Search for the cell housing the specified text and yield its (X, Y) center coordinate. 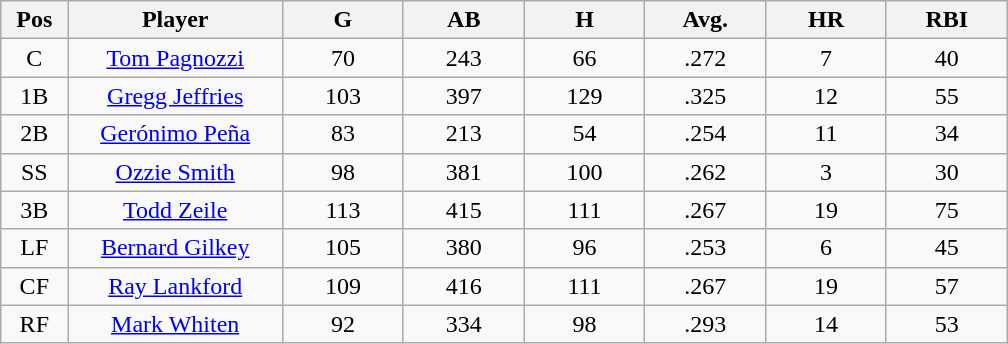
66 (584, 58)
45 (946, 248)
96 (584, 248)
Ray Lankford (176, 286)
103 (344, 96)
SS (34, 172)
6 (826, 248)
.253 (706, 248)
7 (826, 58)
AB (464, 20)
14 (826, 324)
54 (584, 134)
334 (464, 324)
381 (464, 172)
129 (584, 96)
.262 (706, 172)
55 (946, 96)
415 (464, 210)
100 (584, 172)
12 (826, 96)
.272 (706, 58)
75 (946, 210)
Gregg Jeffries (176, 96)
RF (34, 324)
53 (946, 324)
1B (34, 96)
2B (34, 134)
416 (464, 286)
Tom Pagnozzi (176, 58)
70 (344, 58)
40 (946, 58)
380 (464, 248)
Gerónimo Peña (176, 134)
G (344, 20)
Pos (34, 20)
Avg. (706, 20)
397 (464, 96)
243 (464, 58)
.254 (706, 134)
.293 (706, 324)
83 (344, 134)
Bernard Gilkey (176, 248)
RBI (946, 20)
105 (344, 248)
.325 (706, 96)
HR (826, 20)
30 (946, 172)
11 (826, 134)
92 (344, 324)
Player (176, 20)
LF (34, 248)
Mark Whiten (176, 324)
Ozzie Smith (176, 172)
3B (34, 210)
3 (826, 172)
Todd Zeile (176, 210)
C (34, 58)
57 (946, 286)
34 (946, 134)
113 (344, 210)
213 (464, 134)
H (584, 20)
CF (34, 286)
109 (344, 286)
